Locate the cell with the specified text and output its [X, Y] center coordinate. 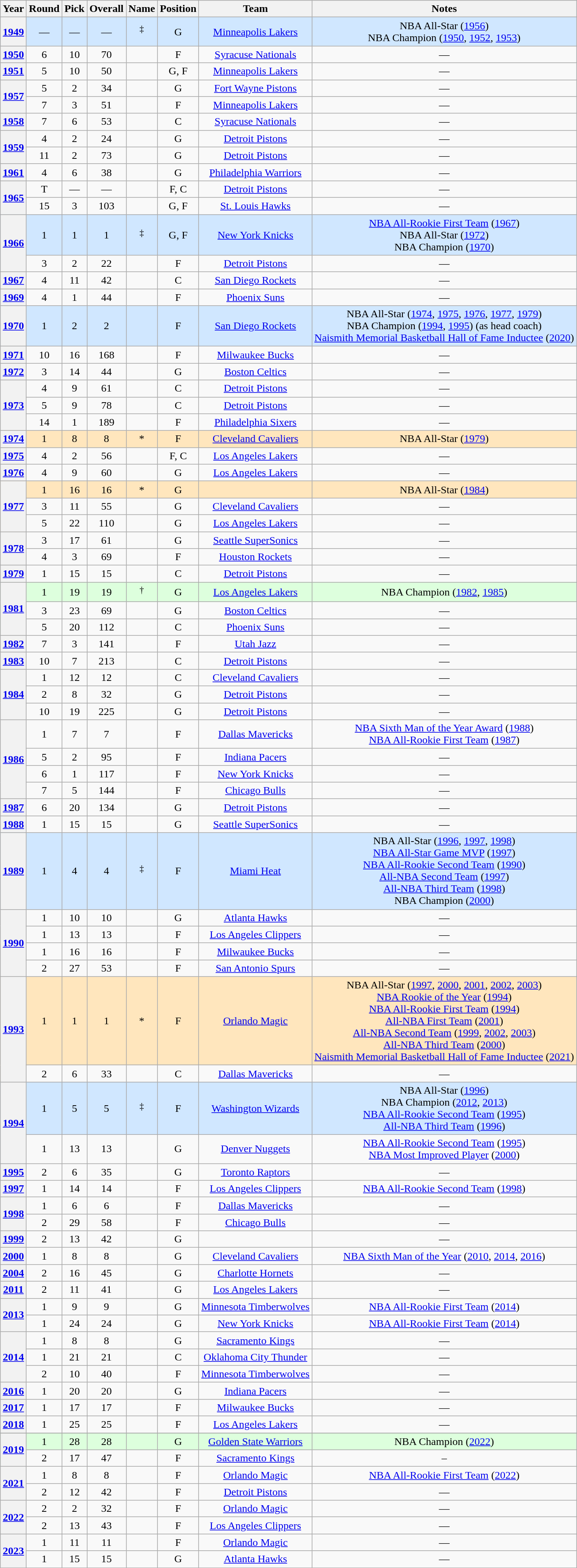
1990 [13, 943]
Team [256, 9]
1969 [13, 297]
73 [107, 155]
60 [107, 473]
144 [107, 791]
1961 [13, 172]
NBA All-Rookie First Team (1967) NBA All-Star (1972) NBA Champion (1970) [444, 234]
117 [107, 774]
1949 [13, 32]
Houston Rockets [256, 557]
47 [107, 1458]
1998 [13, 1214]
1994 [13, 1122]
– [444, 1458]
1993 [13, 1029]
NBA All-Star (1956) NBA Champion (1950, 1952, 1953) [444, 32]
Philadelphia Sixers [256, 422]
70 [107, 54]
27 [74, 968]
1976 [13, 473]
1982 [13, 644]
78 [107, 405]
35 [107, 1172]
NBA Champion (1982, 1985) [444, 592]
2018 [13, 1425]
55 [107, 506]
Pick [74, 9]
213 [107, 661]
2023 [13, 1551]
103 [107, 206]
NBA All-Star (1996) NBA Champion (2012, 2013) NBA All-Rookie Second Team (1995) All-NBA Third Team (1996) [444, 1108]
23 [74, 610]
NBA All-Rookie First Team (2022) [444, 1475]
NBA All-Star (1974, 1975, 1976, 1977, 1979) NBA Champion (1994, 1995) (as head coach) Naismith Memorial Basketball Hall of Fame Inductee (2020) [444, 326]
1957 [13, 96]
43 [107, 1526]
Oklahoma City Thunder [256, 1357]
2021 [13, 1483]
134 [107, 807]
34 [107, 88]
Name [141, 9]
2022 [13, 1517]
110 [107, 523]
1951 [13, 71]
38 [107, 172]
2011 [13, 1290]
2004 [13, 1273]
Toronto Raptors [256, 1172]
NBA All-Rookie Second Team (1995)NBA Most Improved Player (2000) [444, 1149]
Philadelphia Warriors [256, 172]
St. Louis Hawks [256, 206]
95 [107, 757]
NBA All-Rookie Second Team (1998) [444, 1189]
1972 [13, 372]
2013 [13, 1315]
1986 [13, 759]
58 [107, 1222]
1983 [13, 661]
33 [107, 1073]
Miami Heat [256, 871]
141 [107, 644]
Overall [107, 9]
29 [74, 1222]
1988 [13, 824]
2019 [13, 1450]
189 [107, 422]
T [44, 189]
51 [107, 105]
Charlotte Hornets [256, 1273]
56 [107, 456]
40 [107, 1374]
1958 [13, 122]
168 [107, 355]
NBA Sixth Man of the Year Award (1988)NBA All-Rookie First Team (1987) [444, 734]
NBA All-Star (1984) [444, 489]
1967 [13, 281]
Fort Wayne Pistons [256, 88]
1997 [13, 1189]
2000 [13, 1256]
NBA Sixth Man of the Year (2010, 2014, 2016) [444, 1256]
NBA All-Star (1979) [444, 439]
Notes [444, 9]
50 [107, 71]
1971 [13, 355]
1966 [13, 243]
1970 [13, 326]
Denver Nuggets [256, 1149]
2014 [13, 1357]
112 [107, 627]
1977 [13, 506]
1978 [13, 549]
1981 [13, 609]
1974 [13, 439]
1965 [13, 197]
1959 [13, 147]
41 [107, 1290]
1973 [13, 405]
Round [44, 9]
Utah Jazz [256, 644]
NBA Champion (2022) [444, 1441]
Position [178, 9]
Washington Wizards [256, 1108]
Year [13, 9]
1999 [13, 1239]
† [141, 592]
225 [107, 711]
San Antonio Spurs [256, 968]
1950 [13, 54]
2016 [13, 1391]
1995 [13, 1172]
1984 [13, 694]
1987 [13, 807]
1979 [13, 574]
1989 [13, 871]
Golden State Warriors [256, 1441]
45 [107, 1273]
2017 [13, 1407]
1975 [13, 456]
